Output the (x, y) coordinate of the center of the cell containing the given text.  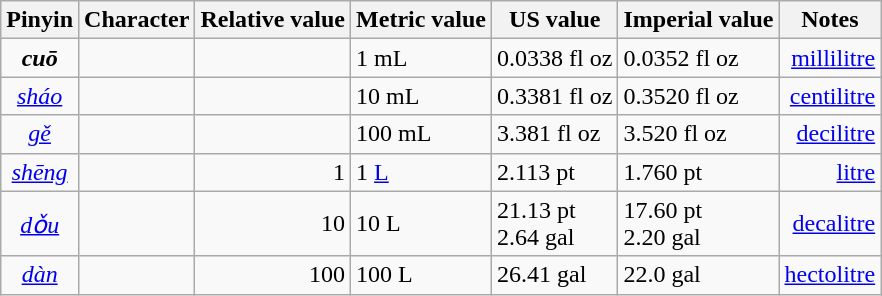
10 L (422, 224)
US value (555, 20)
10 (273, 224)
3.381 fl oz (555, 134)
gě (40, 134)
shēng (40, 172)
Pinyin (40, 20)
1 mL (422, 58)
100 mL (422, 134)
0.0338 fl oz (555, 58)
Relative value (273, 20)
Notes (830, 20)
17.60 pt2.20 gal (698, 224)
decalitre (830, 224)
millilitre (830, 58)
decilitre (830, 134)
0.3381 fl oz (555, 96)
1.760 pt (698, 172)
centilitre (830, 96)
10 mL (422, 96)
1 L (422, 172)
hectolitre (830, 275)
3.520 fl oz (698, 134)
21.13 pt2.64 gal (555, 224)
2.113 pt (555, 172)
100 L (422, 275)
dàn (40, 275)
cuō (40, 58)
Character (137, 20)
1 (273, 172)
sháo (40, 96)
dǒu (40, 224)
0.3520 fl oz (698, 96)
litre (830, 172)
Imperial value (698, 20)
100 (273, 275)
Metric value (422, 20)
22.0 gal (698, 275)
26.41 gal (555, 275)
0.0352 fl oz (698, 58)
